Return the [x, y] coordinate for the center point of the cell that contains the specified text.  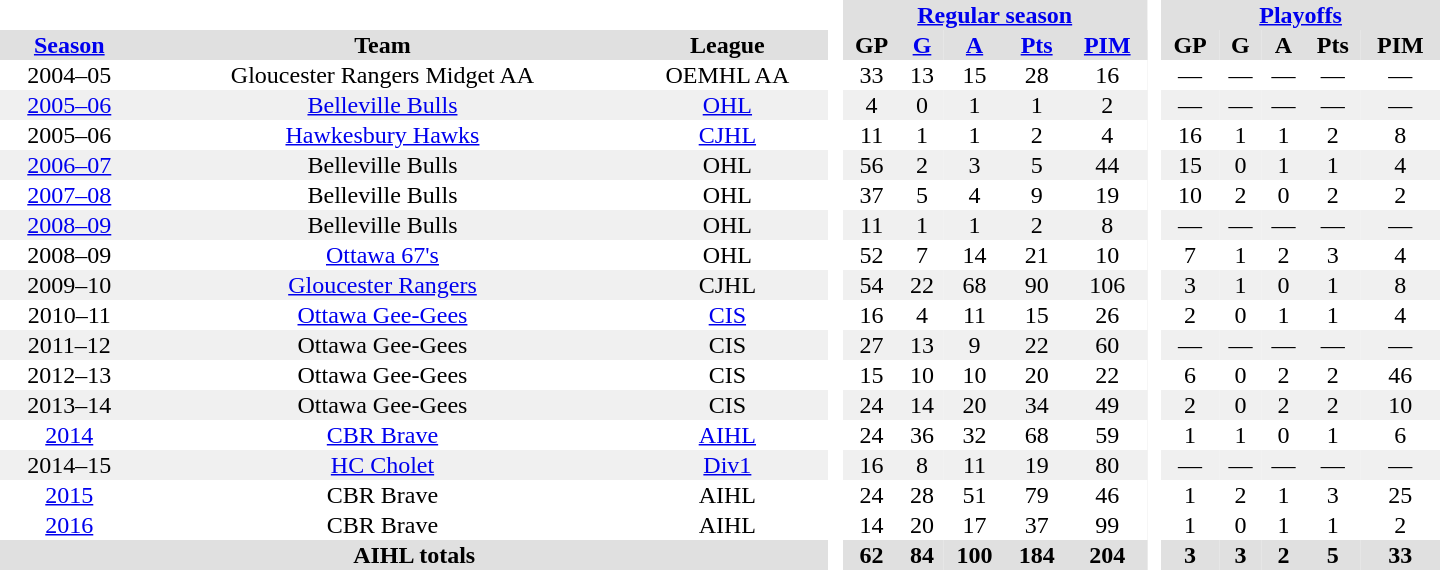
59 [1108, 435]
32 [974, 435]
204 [1108, 555]
80 [1108, 465]
21 [1037, 255]
2014–15 [70, 465]
Regular season [995, 15]
26 [1108, 315]
League [727, 45]
2013–14 [70, 405]
36 [922, 435]
34 [1037, 405]
OEMHL AA [727, 75]
54 [872, 285]
Gloucester Rangers [383, 285]
2010–11 [70, 315]
90 [1037, 285]
25 [1400, 495]
106 [1108, 285]
2014 [70, 435]
Gloucester Rangers Midget AA [383, 75]
Season [70, 45]
44 [1108, 165]
79 [1037, 495]
27 [872, 345]
62 [872, 555]
Div1 [727, 465]
100 [974, 555]
60 [1108, 345]
Team [383, 45]
2009–10 [70, 285]
2012–13 [70, 375]
2006–07 [70, 165]
17 [974, 525]
2015 [70, 495]
2004–05 [70, 75]
AIHL totals [414, 555]
49 [1108, 405]
84 [922, 555]
2007–08 [70, 195]
Playoffs [1300, 15]
51 [974, 495]
Hawkesbury Hawks [383, 135]
HC Cholet [383, 465]
99 [1108, 525]
2011–12 [70, 345]
2016 [70, 525]
52 [872, 255]
184 [1037, 555]
56 [872, 165]
Ottawa 67's [383, 255]
